Search for the cell housing the specified text and yield its [x, y] center coordinate. 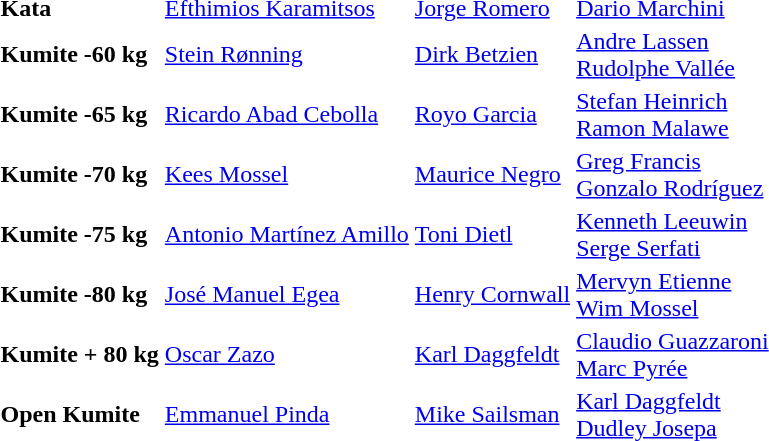
Ricardo Abad Cebolla [286, 114]
Oscar Zazo [286, 354]
Kees Mossel [286, 174]
Stein Rønning [286, 54]
Antonio Martínez Amillo [286, 234]
Toni Dietl [492, 234]
Henry Cornwall [492, 294]
Karl Daggfeldt [492, 354]
Maurice Negro [492, 174]
Royo Garcia [492, 114]
Dirk Betzien [492, 54]
José Manuel Egea [286, 294]
